Output the [x, y] coordinate of the center of the cell containing the given text.  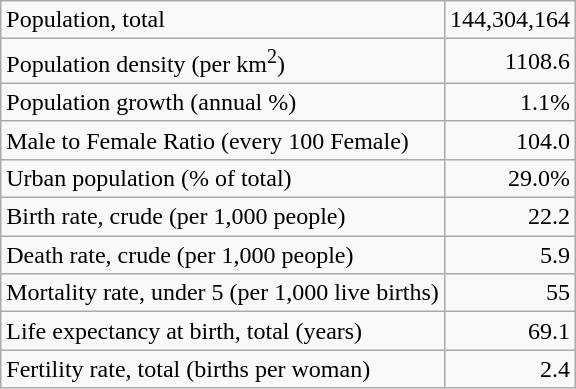
Population growth (annual %) [223, 102]
104.0 [510, 140]
Urban population (% of total) [223, 178]
55 [510, 293]
69.1 [510, 331]
Birth rate, crude (per 1,000 people) [223, 217]
144,304,164 [510, 20]
1.1% [510, 102]
1108.6 [510, 62]
Mortality rate, under 5 (per 1,000 live births) [223, 293]
Death rate, crude (per 1,000 people) [223, 255]
29.0% [510, 178]
5.9 [510, 255]
Fertility rate, total (births per woman) [223, 369]
Population, total [223, 20]
22.2 [510, 217]
Population density (per km2) [223, 62]
Male to Female Ratio (every 100 Female) [223, 140]
Life expectancy at birth, total (years) [223, 331]
2.4 [510, 369]
